Determine the (X, Y) coordinate at the center of the cell enclosing the given text.  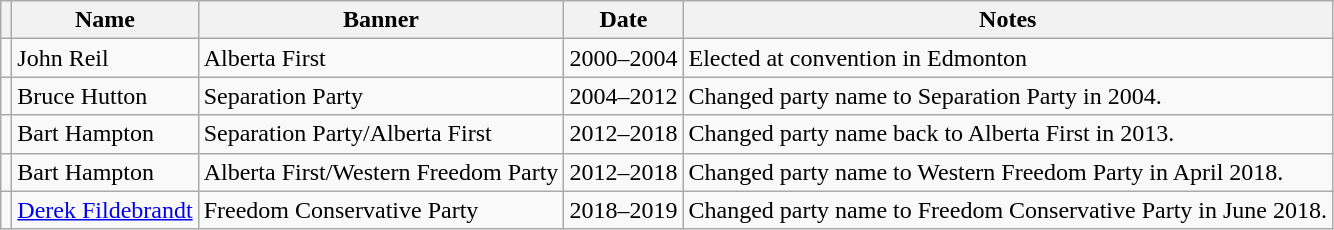
Alberta First/Western Freedom Party (381, 172)
Banner (381, 20)
John Reil (105, 58)
Changed party name to Freedom Conservative Party in June 2018. (1008, 210)
Changed party name to Western Freedom Party in April 2018. (1008, 172)
Derek Fildebrandt (105, 210)
Changed party name to Separation Party in 2004. (1008, 96)
2018–2019 (624, 210)
Date (624, 20)
Bruce Hutton (105, 96)
Alberta First (381, 58)
2004–2012 (624, 96)
Notes (1008, 20)
Separation Party (381, 96)
Freedom Conservative Party (381, 210)
Changed party name back to Alberta First in 2013. (1008, 134)
Elected at convention in Edmonton (1008, 58)
2000–2004 (624, 58)
Separation Party/Alberta First (381, 134)
Name (105, 20)
